Provide the [x, y] coordinate of the cell's center where the given text is located.  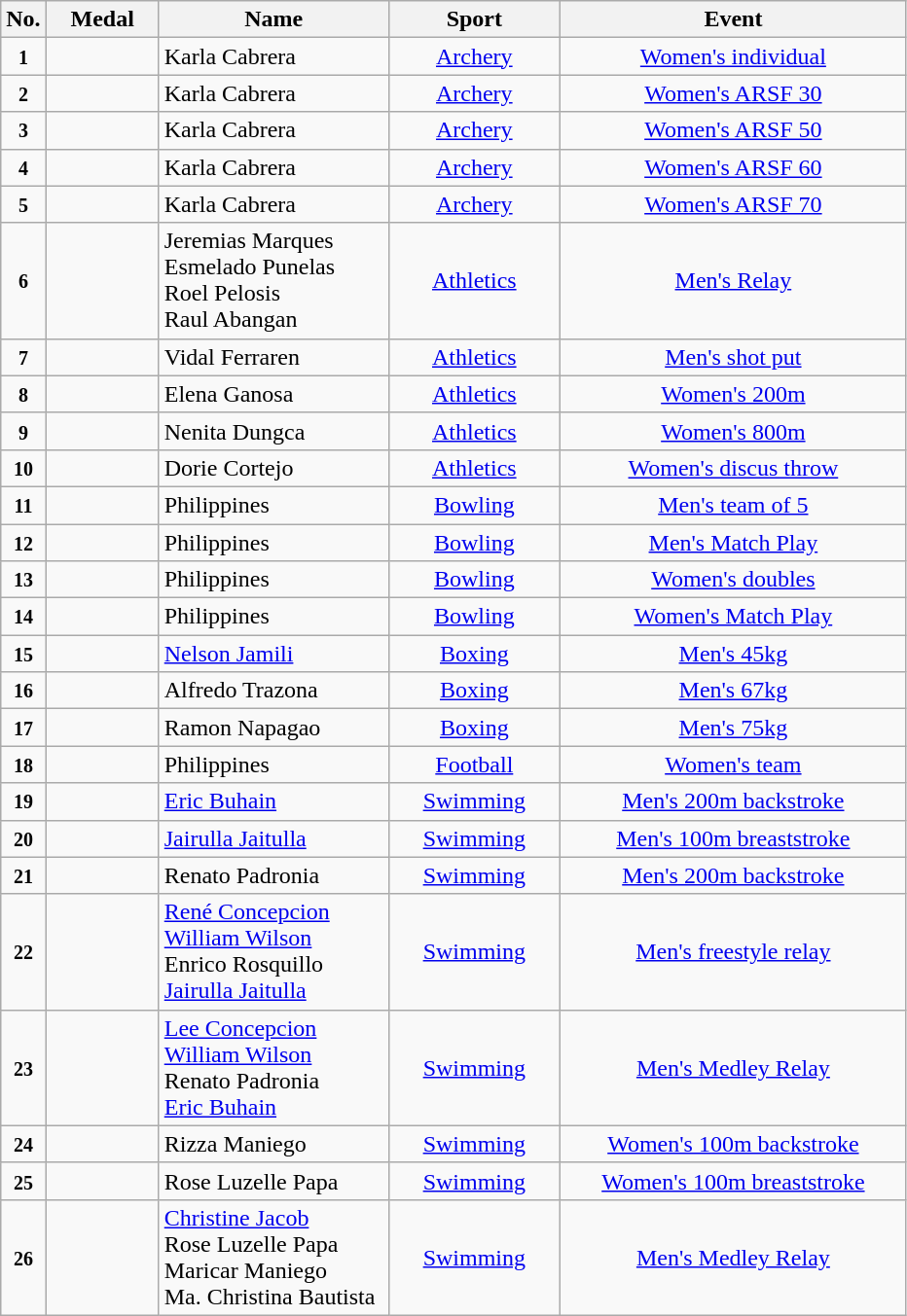
11 [23, 505]
Women's ARSF 70 [733, 204]
10 [23, 468]
Men's team of 5 [733, 505]
Jairulla Jaitulla [273, 838]
17 [23, 728]
13 [23, 580]
23 [23, 1068]
Men's freestyle relay [733, 951]
Vidal Ferraren [273, 357]
6 [23, 280]
Christine JacobRose Luzelle PapaMaricar ManiegoMa. Christina Bautista [273, 1257]
2 [23, 93]
Men's Relay [733, 280]
Ramon Napagao [273, 728]
Women's team [733, 765]
Men's 75kg [733, 728]
16 [23, 691]
15 [23, 654]
24 [23, 1144]
20 [23, 838]
19 [23, 801]
Medal [102, 19]
Women's ARSF 50 [733, 130]
Nelson Jamili [273, 654]
Men's 67kg [733, 691]
Lee ConcepcionWilliam WilsonRenato PadroniaEric Buhain [273, 1068]
Men's shot put [733, 357]
Women's 200m [733, 394]
Event [733, 19]
Women's Match Play [733, 617]
Nenita Dungca [273, 431]
4 [23, 167]
Name [273, 19]
18 [23, 765]
8 [23, 394]
Rizza Maniego [273, 1144]
Sport [474, 19]
Women's ARSF 60 [733, 167]
Jeremias MarquesEsmelado PunelasRoel PelosisRaul Abangan [273, 280]
21 [23, 875]
Women's 800m [733, 431]
Dorie Cortejo [273, 468]
Football [474, 765]
14 [23, 617]
7 [23, 357]
Men's 100m breaststroke [733, 838]
Rose Luzelle Papa [273, 1181]
René ConcepcionWilliam WilsonEnrico RosquilloJairulla Jaitulla [273, 951]
Women's ARSF 30 [733, 93]
22 [23, 951]
Renato Padronia [273, 875]
Women's individual [733, 56]
5 [23, 204]
26 [23, 1257]
No. [23, 19]
Men's 45kg [733, 654]
Women's 100m backstroke [733, 1144]
3 [23, 130]
Eric Buhain [273, 801]
25 [23, 1181]
1 [23, 56]
Women's 100m breaststroke [733, 1181]
9 [23, 431]
Alfredo Trazona [273, 691]
Elena Ganosa [273, 394]
Women's doubles [733, 580]
Men's Match Play [733, 542]
12 [23, 542]
Women's discus throw [733, 468]
